Provide the [x, y] coordinate of the cell's center where the given text is located.  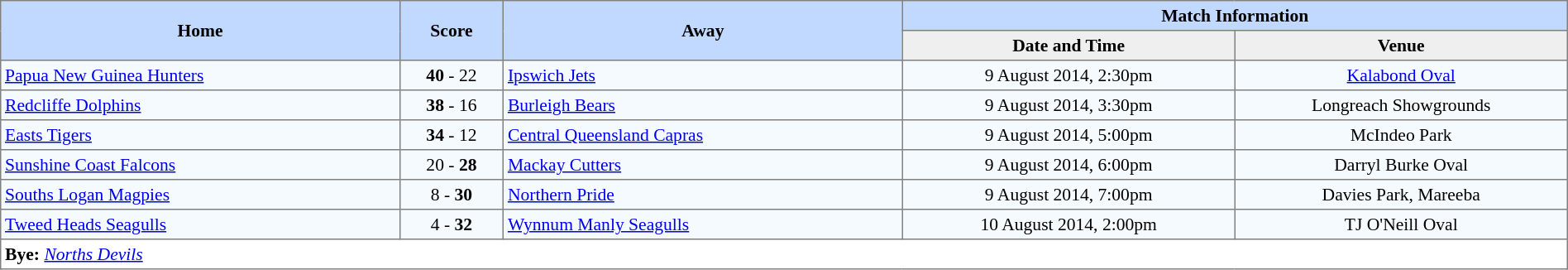
Home [200, 31]
Redcliffe Dolphins [200, 105]
Burleigh Bears [703, 105]
4 - 32 [452, 224]
Venue [1401, 46]
Sunshine Coast Falcons [200, 165]
Match Information [1235, 16]
9 August 2014, 6:00pm [1068, 165]
Mackay Cutters [703, 165]
Central Queensland Capras [703, 135]
20 - 28 [452, 165]
8 - 30 [452, 195]
Date and Time [1068, 46]
Papua New Guinea Hunters [200, 75]
Score [452, 31]
TJ O'Neill Oval [1401, 224]
Bye: Norths Devils [784, 254]
10 August 2014, 2:00pm [1068, 224]
McIndeo Park [1401, 135]
9 August 2014, 2:30pm [1068, 75]
Tweed Heads Seagulls [200, 224]
Northern Pride [703, 195]
Away [703, 31]
38 - 16 [452, 105]
9 August 2014, 3:30pm [1068, 105]
Souths Logan Magpies [200, 195]
Davies Park, Mareeba [1401, 195]
Kalabond Oval [1401, 75]
40 - 22 [452, 75]
34 - 12 [452, 135]
9 August 2014, 5:00pm [1068, 135]
9 August 2014, 7:00pm [1068, 195]
Darryl Burke Oval [1401, 165]
Longreach Showgrounds [1401, 105]
Wynnum Manly Seagulls [703, 224]
Easts Tigers [200, 135]
Ipswich Jets [703, 75]
